Detect which cell encompasses the target text, then output its [x, y] center coordinate. 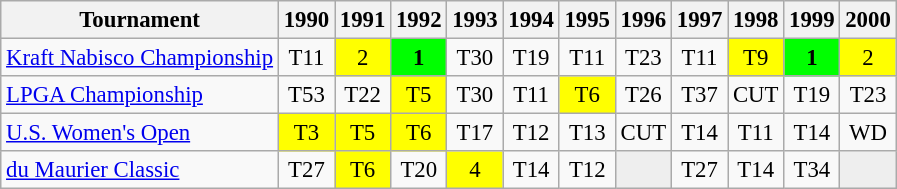
U.S. Women's Open [140, 133]
T13 [587, 133]
Kraft Nabisco Championship [140, 58]
1993 [475, 20]
Tournament [140, 20]
T20 [419, 170]
1995 [587, 20]
WD [868, 133]
1992 [419, 20]
T34 [812, 170]
T22 [363, 95]
1991 [363, 20]
T37 [699, 95]
1999 [812, 20]
T9 [756, 58]
1998 [756, 20]
1990 [306, 20]
1997 [699, 20]
2000 [868, 20]
LPGA Championship [140, 95]
du Maurier Classic [140, 170]
T26 [643, 95]
1996 [643, 20]
T17 [475, 133]
1994 [531, 20]
T3 [306, 133]
4 [475, 170]
T53 [306, 95]
